Output the (x, y) coordinate of the center of the cell containing the given text.  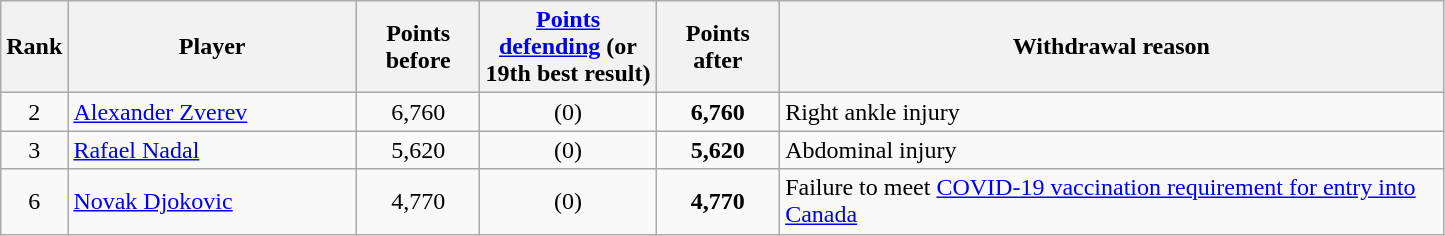
Alexander Zverev (212, 112)
3 (34, 150)
Failure to meet COVID-19 vaccination requirement for entry into Canada (1112, 202)
2 (34, 112)
Rank (34, 47)
Withdrawal reason (1112, 47)
Points after (718, 47)
Rafael Nadal (212, 150)
Player (212, 47)
6 (34, 202)
Points before (418, 47)
Points defending (or 19th best result) (568, 47)
Abdominal injury (1112, 150)
Right ankle injury (1112, 112)
Novak Djokovic (212, 202)
